Determine the [X, Y] coordinate at the center of the cell enclosing the given text.  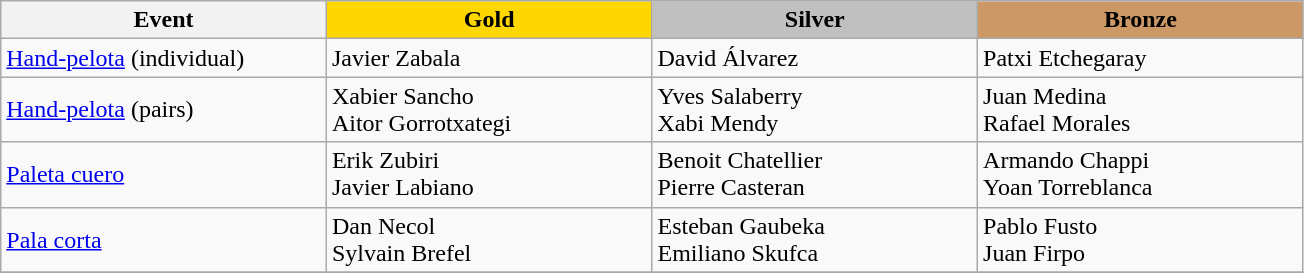
Juan MedinaRafael Morales [1141, 110]
Pablo FustoJuan Firpo [1141, 240]
David Álvarez [815, 58]
Silver [815, 20]
Benoit ChatellierPierre Casteran [815, 174]
Yves SalaberryXabi Mendy [815, 110]
Bronze [1141, 20]
Hand-pelota (pairs) [164, 110]
Armando ChappiYoan Torreblanca [1141, 174]
Hand-pelota (individual) [164, 58]
Patxi Etchegaray [1141, 58]
Xabier SanchoAitor Gorrotxategi [489, 110]
Javier Zabala [489, 58]
Erik ZubiriJavier Labiano [489, 174]
Event [164, 20]
Dan NecolSylvain Brefel [489, 240]
Paleta cuero [164, 174]
Esteban GaubekaEmiliano Skufca [815, 240]
Pala corta [164, 240]
Gold [489, 20]
